Return [x, y] of the center of cell containing provided text 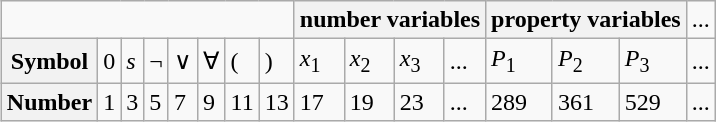
529 [652, 102]
19 [369, 102]
0 [110, 61]
¬ [156, 61]
P3 [652, 61]
) [276, 61]
13 [276, 102]
Symbol [49, 61]
∨ [182, 61]
9 [211, 102]
∀ [211, 61]
11 [242, 102]
Number [49, 102]
5 [156, 102]
property variables [586, 20]
P2 [586, 61]
s [132, 61]
P1 [520, 61]
7 [182, 102]
23 [419, 102]
3 [132, 102]
number variables [390, 20]
361 [586, 102]
x3 [419, 61]
17 [319, 102]
x2 [369, 61]
x1 [319, 61]
1 [110, 102]
( [242, 61]
289 [520, 102]
